Pinpoint the cell where the given text exists, returning its (X, Y) midpoint coordinate. 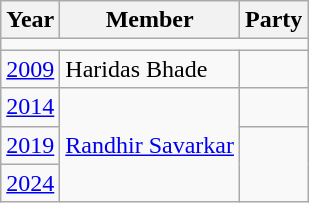
Party (273, 20)
2009 (30, 69)
Randhir Savarkar (150, 145)
2024 (30, 183)
Year (30, 20)
Haridas Bhade (150, 69)
Member (150, 20)
2019 (30, 145)
2014 (30, 107)
